Scan for the cell matching the given text and deliver its (x, y) coordinate at center. 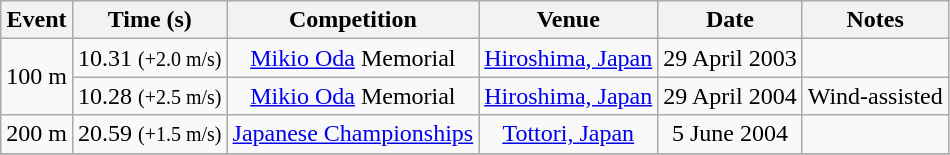
Competition (353, 20)
10.28 (+2.5 m/s) (150, 96)
100 m (37, 77)
Date (730, 20)
Tottori, Japan (568, 134)
5 June 2004 (730, 134)
Notes (875, 20)
200 m (37, 134)
20.59 (+1.5 m/s) (150, 134)
Event (37, 20)
Japanese Championships (353, 134)
29 April 2003 (730, 58)
29 April 2004 (730, 96)
10.31 (+2.0 m/s) (150, 58)
Time (s) (150, 20)
Venue (568, 20)
Wind-assisted (875, 96)
